Capture the cell that displays the provided text and extract its [X, Y] central coordinate. 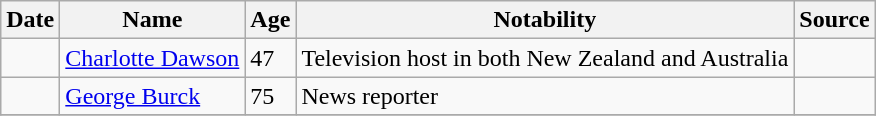
Notability [545, 20]
News reporter [545, 96]
75 [270, 96]
Name [152, 20]
Television host in both New Zealand and Australia [545, 58]
Source [834, 20]
Charlotte Dawson [152, 58]
Age [270, 20]
George Burck [152, 96]
47 [270, 58]
Date [30, 20]
